Output the (X, Y) coordinate of the center of the cell containing the given text.  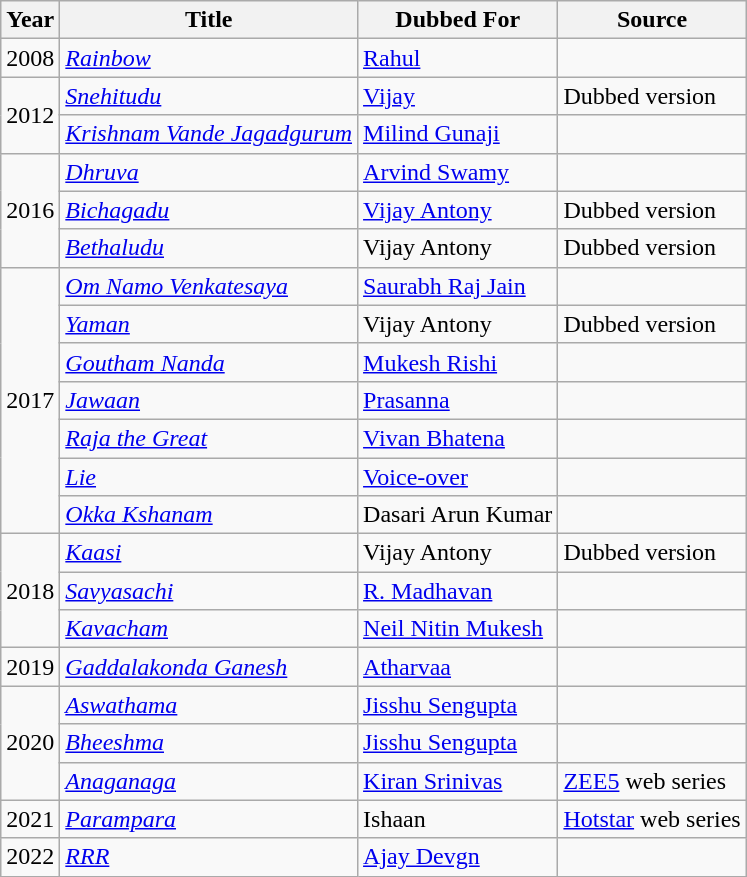
Rahul (458, 58)
Bichagadu (209, 210)
Anaganaga (209, 781)
Voice-over (458, 477)
R. Madhavan (458, 591)
Kaasi (209, 553)
Bethaludu (209, 248)
2008 (30, 58)
Vijay (458, 96)
RRR (209, 857)
Title (209, 20)
Dhruva (209, 172)
Arvind Swamy (458, 172)
2020 (30, 743)
Okka Kshanam (209, 515)
ZEE5 web series (652, 781)
Ishaan (458, 819)
Snehitudu (209, 96)
Atharvaa (458, 667)
Milind Gunaji (458, 134)
Kiran Srinivas (458, 781)
Saurabh Raj Jain (458, 286)
Aswathama (209, 705)
2012 (30, 115)
Goutham Nanda (209, 362)
Rainbow (209, 58)
Source (652, 20)
Mukesh Rishi (458, 362)
Year (30, 20)
Dasari Arun Kumar (458, 515)
2016 (30, 210)
2017 (30, 400)
Bheeshma (209, 743)
Hotstar web series (652, 819)
Prasanna (458, 400)
2022 (30, 857)
Parampara (209, 819)
2019 (30, 667)
Krishnam Vande Jagadgurum (209, 134)
Lie (209, 477)
2021 (30, 819)
Kavacham (209, 629)
Raja the Great (209, 438)
Dubbed For (458, 20)
Jawaan (209, 400)
Om Namo Venkatesaya (209, 286)
Gaddalakonda Ganesh (209, 667)
Ajay Devgn (458, 857)
2018 (30, 591)
Vivan Bhatena (458, 438)
Savyasachi (209, 591)
Yaman (209, 324)
Neil Nitin Mukesh (458, 629)
